From the cell containing the given text, extract its center point as (x, y) coordinate. 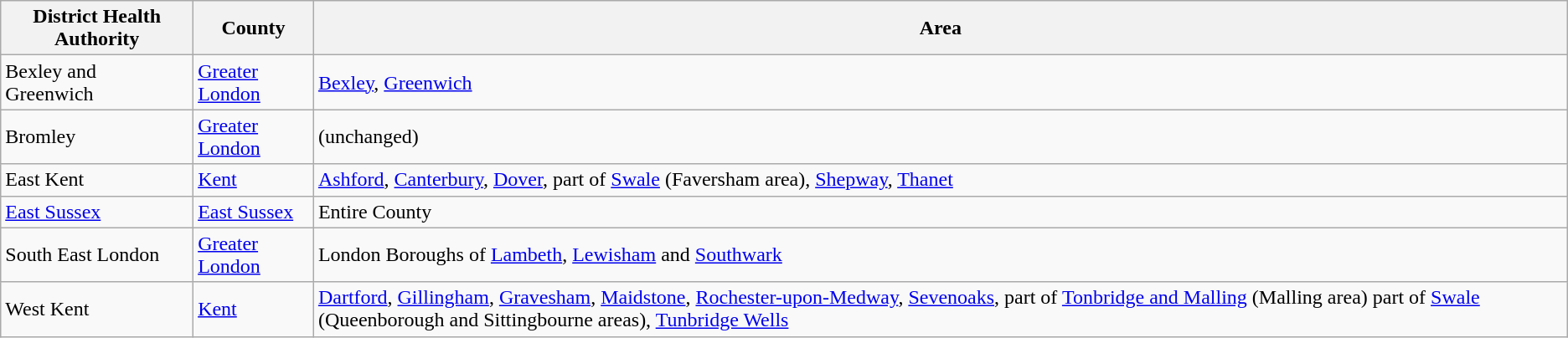
Bromley (97, 137)
Area (940, 28)
South East London (97, 254)
Entire County (940, 212)
East Kent (97, 180)
(unchanged) (940, 137)
London Boroughs of Lambeth, Lewisham and Southwark (940, 254)
Bexley and Greenwich (97, 82)
Bexley, Greenwich (940, 82)
Ashford, Canterbury, Dover, part of Swale (Faversham area), Shepway, Thanet (940, 180)
District Health Authority (97, 28)
West Kent (97, 310)
County (254, 28)
